Detect which cell encompasses the target text, then output its (X, Y) center coordinate. 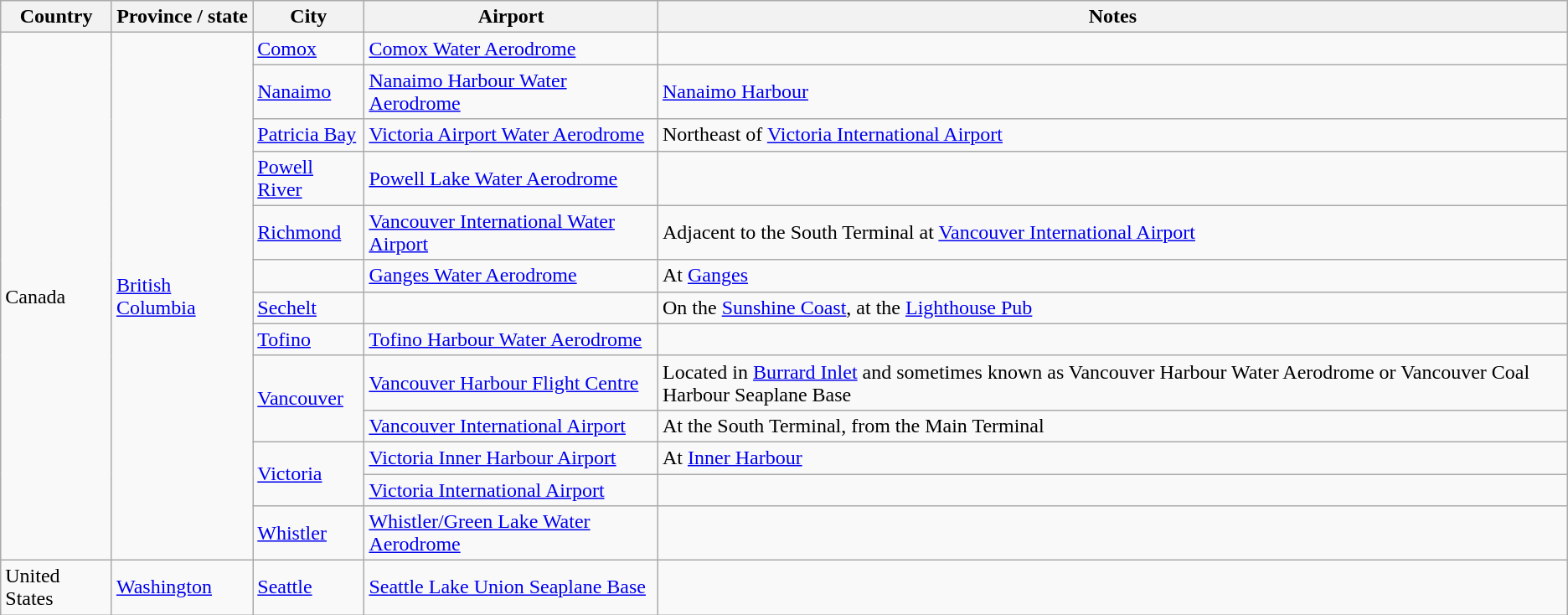
United States (57, 588)
Adjacent to the South Terminal at Vancouver International Airport (1112, 233)
Seattle (308, 588)
British Columbia (182, 297)
At the South Terminal, from the Main Terminal (1112, 426)
Powell Lake Water Aerodrome (511, 178)
Victoria Inner Harbour Airport (511, 457)
Victoria (308, 473)
Comox (308, 49)
Whistler/Green Lake Water Aerodrome (511, 533)
Vancouver (308, 399)
Notes (1112, 17)
Tofino (308, 339)
On the Sunshine Coast, at the Lighthouse Pub (1112, 307)
Powell River (308, 178)
Country (57, 17)
Richmond (308, 233)
Victoria International Airport (511, 490)
Sechelt (308, 307)
Province / state (182, 17)
Patricia Bay (308, 135)
Located in Burrard Inlet and sometimes known as Vancouver Harbour Water Aerodrome or Vancouver Coal Harbour Seaplane Base (1112, 382)
Nanaimo Harbour (1112, 92)
Northeast of Victoria International Airport (1112, 135)
City (308, 17)
Seattle Lake Union Seaplane Base (511, 588)
Whistler (308, 533)
Victoria Airport Water Aerodrome (511, 135)
Washington (182, 588)
Tofino Harbour Water Aerodrome (511, 339)
Ganges Water Aerodrome (511, 276)
Comox Water Aerodrome (511, 49)
Airport (511, 17)
At Ganges (1112, 276)
Vancouver Harbour Flight Centre (511, 382)
At Inner Harbour (1112, 457)
Nanaimo (308, 92)
Canada (57, 297)
Nanaimo Harbour Water Aerodrome (511, 92)
Vancouver International Airport (511, 426)
Vancouver International Water Airport (511, 233)
